Identify which cell holds the provided text, then report its [X, Y] central coordinate. 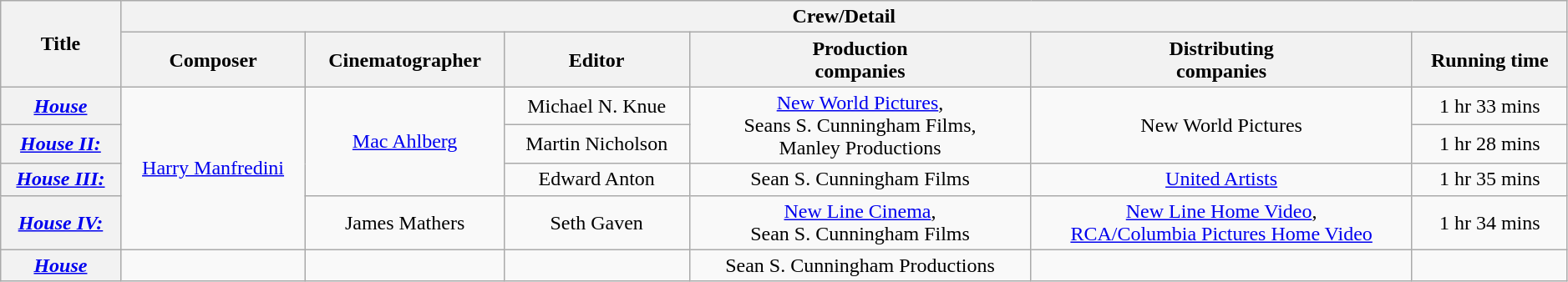
Productioncompanies [860, 60]
Running time [1489, 60]
New Line Cinema,Sean S. Cunningham Films [860, 222]
Michael N. Knue [596, 106]
House II: [60, 144]
Composer [213, 60]
Harry Manfredini [213, 169]
Mac Ahlberg [404, 141]
Martin Nicholson [596, 144]
James Mathers [404, 222]
New Line Home Video,RCA/Columbia Pictures Home Video [1221, 222]
Title [60, 43]
Editor [596, 60]
Sean S. Cunningham Films [860, 179]
Sean S. Cunningham Productions [860, 265]
Distributingcompanies [1221, 60]
New World Pictures [1221, 125]
House IV: [60, 222]
1 hr 34 mins [1489, 222]
1 hr 35 mins [1489, 179]
1 hr 28 mins [1489, 144]
Seth Gaven [596, 222]
House III: [60, 179]
1 hr 33 mins [1489, 106]
New World Pictures,Seans S. Cunningham Films,Manley Productions [860, 125]
Cinematographer [404, 60]
Crew/Detail [844, 17]
Edward Anton [596, 179]
United Artists [1221, 179]
